Provide the (x, y) coordinate of the cell's center where the given text is located.  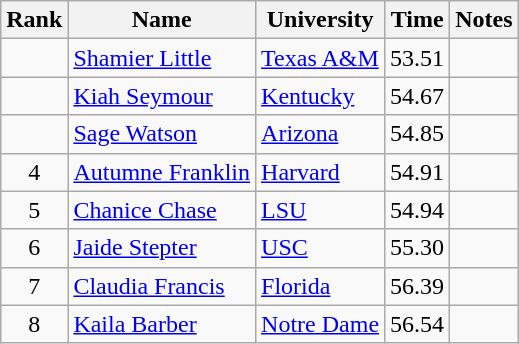
8 (34, 324)
54.85 (418, 134)
Shamier Little (162, 58)
Name (162, 20)
University (320, 20)
56.39 (418, 286)
Notes (484, 20)
4 (34, 172)
Sage Watson (162, 134)
6 (34, 248)
55.30 (418, 248)
54.94 (418, 210)
Kaila Barber (162, 324)
56.54 (418, 324)
Time (418, 20)
53.51 (418, 58)
Jaide Stepter (162, 248)
7 (34, 286)
54.91 (418, 172)
54.67 (418, 96)
Rank (34, 20)
Arizona (320, 134)
Chanice Chase (162, 210)
USC (320, 248)
Florida (320, 286)
Claudia Francis (162, 286)
Kiah Seymour (162, 96)
Autumne Franklin (162, 172)
Harvard (320, 172)
Notre Dame (320, 324)
Texas A&M (320, 58)
Kentucky (320, 96)
5 (34, 210)
LSU (320, 210)
